Return [X, Y] of the center of cell containing provided text 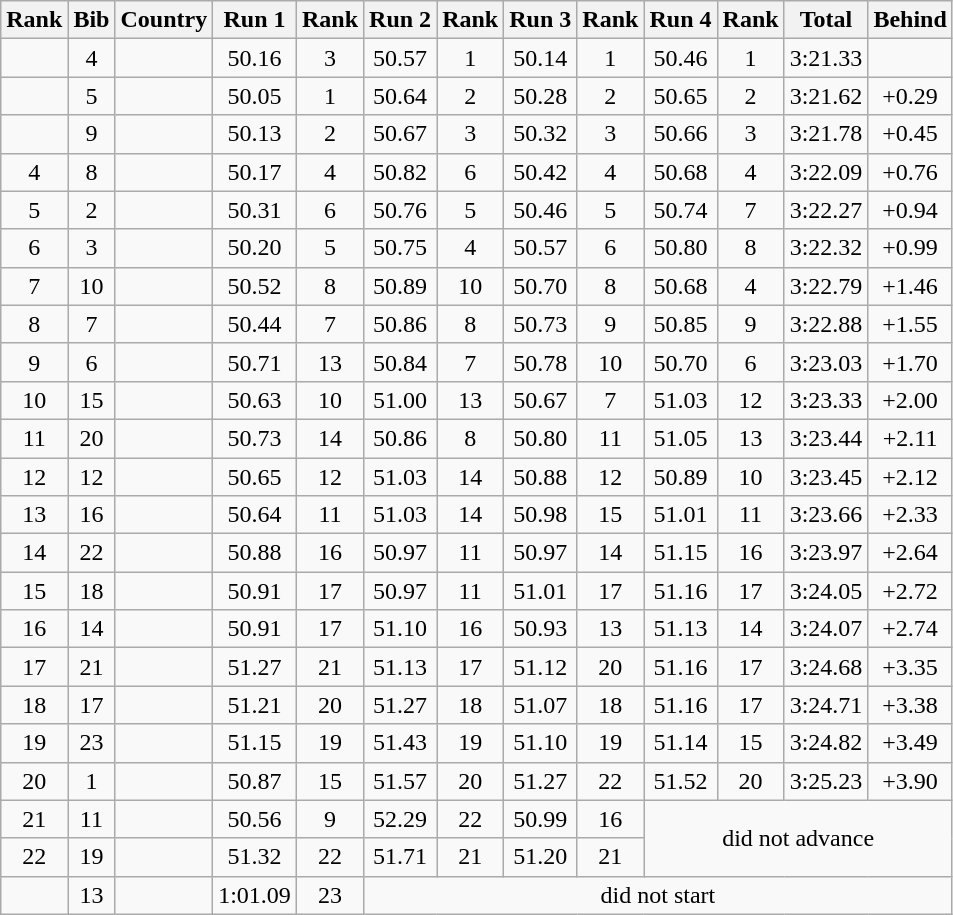
50.84 [400, 362]
50.71 [255, 362]
Run 4 [680, 20]
3:23.97 [826, 553]
3:22.27 [826, 210]
50.28 [540, 96]
51.12 [540, 667]
3:22.09 [826, 172]
3:23.45 [826, 477]
51.14 [680, 743]
+2.33 [910, 515]
Run 3 [540, 20]
Country [164, 20]
+0.99 [910, 248]
3:21.62 [826, 96]
51.20 [540, 857]
50.14 [540, 58]
3:23.66 [826, 515]
+2.12 [910, 477]
51.71 [400, 857]
50.32 [540, 134]
52.29 [400, 819]
51.05 [680, 438]
51.07 [540, 705]
51.21 [255, 705]
3:21.78 [826, 134]
51.43 [400, 743]
50.82 [400, 172]
+0.94 [910, 210]
+1.46 [910, 286]
3:24.68 [826, 667]
Run 1 [255, 20]
51.52 [680, 781]
50.85 [680, 324]
+0.76 [910, 172]
+2.64 [910, 553]
50.16 [255, 58]
+1.70 [910, 362]
Total [826, 20]
+3.38 [910, 705]
3:24.05 [826, 591]
50.13 [255, 134]
+0.29 [910, 96]
1:01.09 [255, 895]
3:21.33 [826, 58]
+0.45 [910, 134]
3:23.44 [826, 438]
51.00 [400, 400]
50.63 [255, 400]
3:24.82 [826, 743]
50.98 [540, 515]
50.44 [255, 324]
50.52 [255, 286]
50.56 [255, 819]
+1.55 [910, 324]
51.57 [400, 781]
3:22.79 [826, 286]
+3.49 [910, 743]
+2.72 [910, 591]
3:22.88 [826, 324]
50.66 [680, 134]
3:23.03 [826, 362]
Run 2 [400, 20]
did not advance [798, 838]
3:25.23 [826, 781]
50.78 [540, 362]
+3.90 [910, 781]
3:22.32 [826, 248]
Behind [910, 20]
3:24.07 [826, 629]
50.31 [255, 210]
+3.35 [910, 667]
did not start [658, 895]
50.42 [540, 172]
50.87 [255, 781]
+2.74 [910, 629]
3:24.71 [826, 705]
50.75 [400, 248]
50.99 [540, 819]
51.32 [255, 857]
50.20 [255, 248]
3:23.33 [826, 400]
50.17 [255, 172]
Bib [92, 20]
50.76 [400, 210]
50.74 [680, 210]
+2.00 [910, 400]
+2.11 [910, 438]
50.93 [540, 629]
50.05 [255, 96]
